Scan for the cell matching the given text and deliver its (x, y) coordinate at center. 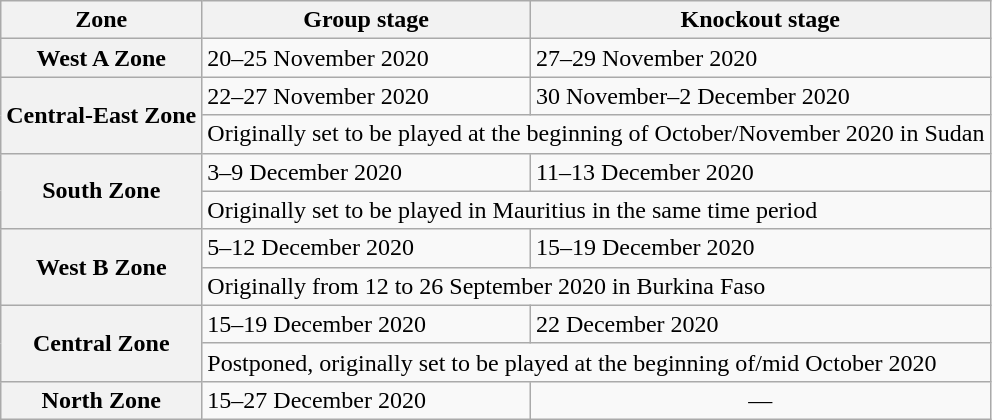
20–25 November 2020 (366, 58)
Knockout stage (760, 20)
— (760, 400)
30 November–2 December 2020 (760, 96)
3–9 December 2020 (366, 172)
Zone (102, 20)
West A Zone (102, 58)
15–27 December 2020 (366, 400)
Postponed, originally set to be played at the beginning of/mid October 2020 (596, 362)
22–27 November 2020 (366, 96)
5–12 December 2020 (366, 248)
Central-East Zone (102, 115)
Originally set to be played in Mauritius in the same time period (596, 210)
Group stage (366, 20)
22 December 2020 (760, 324)
Central Zone (102, 343)
Originally from 12 to 26 September 2020 in Burkina Faso (596, 286)
Originally set to be played at the beginning of October/November 2020 in Sudan (596, 134)
11–13 December 2020 (760, 172)
27–29 November 2020 (760, 58)
South Zone (102, 191)
West B Zone (102, 267)
North Zone (102, 400)
